Output the (x, y) coordinate of the center of the cell containing the given text.  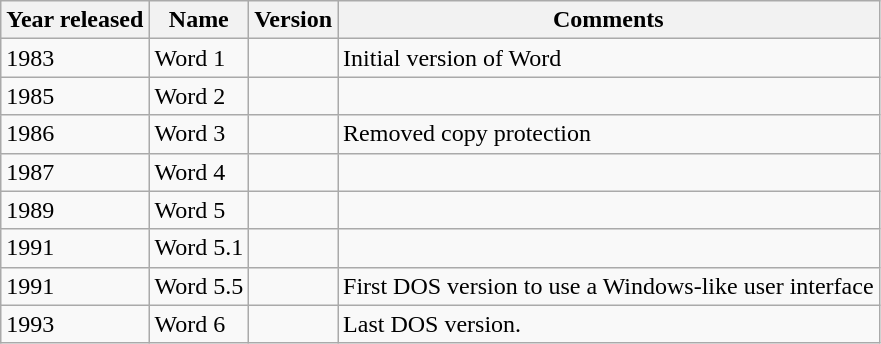
Word 2 (199, 96)
Comments (609, 20)
Word 1 (199, 58)
First DOS version to use a Windows-like user interface (609, 286)
Word 6 (199, 324)
1989 (75, 210)
Year released (75, 20)
1986 (75, 134)
Word 5 (199, 210)
Word 3 (199, 134)
Word 5.5 (199, 286)
Last DOS version. (609, 324)
Word 5.1 (199, 248)
Initial version of Word (609, 58)
1987 (75, 172)
Name (199, 20)
Removed copy protection (609, 134)
1993 (75, 324)
1983 (75, 58)
Word 4 (199, 172)
Version (294, 20)
1985 (75, 96)
